For the text-containing cell, return its midpoint in [x, y] coordinate format. 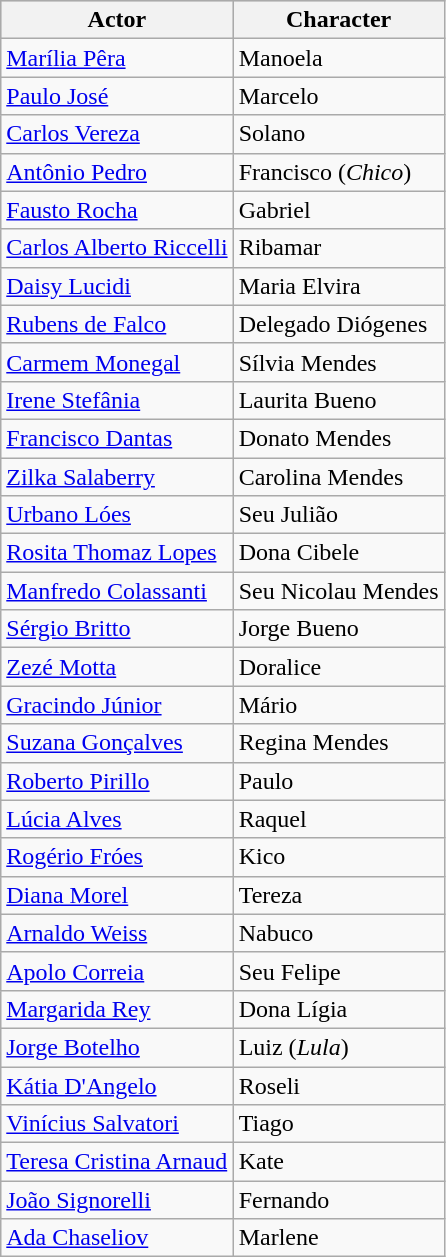
Tereza [338, 895]
Ribamar [338, 248]
Diana Morel [117, 895]
Irene Stefânia [117, 400]
Tiago [338, 1124]
Manoela [338, 58]
Solano [338, 134]
Marcelo [338, 96]
Lúcia Alves [117, 819]
Paulo José [117, 96]
Teresa Cristina Arnaud [117, 1162]
Jorge Bueno [338, 629]
Antônio Pedro [117, 172]
Laurita Bueno [338, 400]
Seu Nicolau Mendes [338, 591]
Jorge Botelho [117, 1047]
Fausto Rocha [117, 210]
Sérgio Britto [117, 629]
Manfredo Colassanti [117, 591]
Marlene [338, 1238]
Ada Chaseliov [117, 1238]
Urbano Lóes [117, 515]
Daisy Lucidi [117, 286]
Seu Felipe [338, 971]
Gabriel [338, 210]
Dona Cibele [338, 553]
Roberto Pirillo [117, 781]
Fernando [338, 1200]
Francisco Dantas [117, 438]
Nabuco [338, 933]
Carmem Monegal [117, 362]
Apolo Correia [117, 971]
Actor [117, 20]
Sílvia Mendes [338, 362]
Mário [338, 705]
Rubens de Falco [117, 324]
Raquel [338, 819]
Regina Mendes [338, 743]
Carlos Vereza [117, 134]
Arnaldo Weiss [117, 933]
Donato Mendes [338, 438]
Maria Elvira [338, 286]
Vinícius Salvatori [117, 1124]
Kico [338, 857]
Dona Lígia [338, 1009]
Kate [338, 1162]
Roseli [338, 1085]
Kátia D'Angelo [117, 1085]
Marília Pêra [117, 58]
Rogério Fróes [117, 857]
Rosita Thomaz Lopes [117, 553]
Carolina Mendes [338, 477]
Zilka Salaberry [117, 477]
Francisco (Chico) [338, 172]
João Signorelli [117, 1200]
Character [338, 20]
Doralice [338, 667]
Delegado Diógenes [338, 324]
Carlos Alberto Riccelli [117, 248]
Luiz (Lula) [338, 1047]
Paulo [338, 781]
Margarida Rey [117, 1009]
Suzana Gonçalves [117, 743]
Zezé Motta [117, 667]
Seu Julião [338, 515]
Gracindo Júnior [117, 705]
